Return the (X, Y) coordinate for the center point of the cell that contains the specified text.  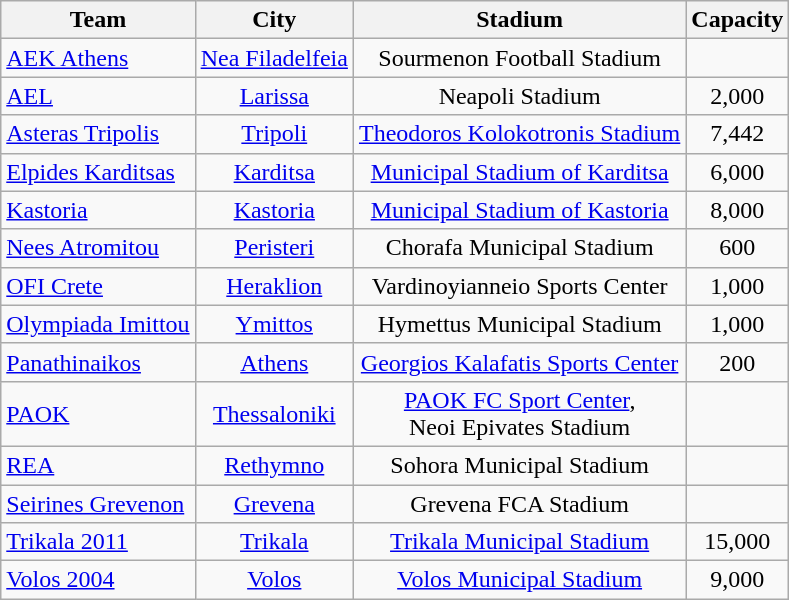
Chorafa Municipal Stadium (519, 248)
AEL (98, 96)
Neapoli Stadium (519, 96)
REA (98, 465)
AEK Athens (98, 58)
Municipal Stadium of Karditsa (519, 172)
City (274, 20)
Volos (274, 580)
Tripoli (274, 134)
Seirines Grevenon (98, 503)
Hymettus Municipal Stadium (519, 324)
15,000 (738, 542)
Athens (274, 362)
600 (738, 248)
Theodoros Kolokotronis Stadium (519, 134)
200 (738, 362)
Ymittos (274, 324)
PAOK (98, 414)
PAOK FC Sport Center, Neoi Epivates Stadium (519, 414)
Rethymno (274, 465)
Nea Filadelfeia (274, 58)
Sohora Municipal Stadium (519, 465)
Nees Atromitou (98, 248)
Capacity (738, 20)
Heraklion (274, 286)
Grevena (274, 503)
Georgios Kalafatis Sports Center (519, 362)
Elpides Karditsas (98, 172)
Panathinaikos (98, 362)
Volos 2004 (98, 580)
Thessaloniki (274, 414)
8,000 (738, 210)
Karditsa (274, 172)
Trikala Municipal Stadium (519, 542)
Olympiada Imittou (98, 324)
Trikala 2011 (98, 542)
OFI Crete (98, 286)
Sourmenon Football Stadium (519, 58)
Grevena FCA Stadium (519, 503)
Municipal Stadium of Kastoria (519, 210)
Volos Municipal Stadium (519, 580)
6,000 (738, 172)
Vardinoyianneio Sports Center (519, 286)
7,442 (738, 134)
Stadium (519, 20)
2,000 (738, 96)
Trikala (274, 542)
Peristeri (274, 248)
Larissa (274, 96)
9,000 (738, 580)
Team (98, 20)
Asteras Tripolis (98, 134)
